Pinpoint the cell where the given text exists, returning its [x, y] midpoint coordinate. 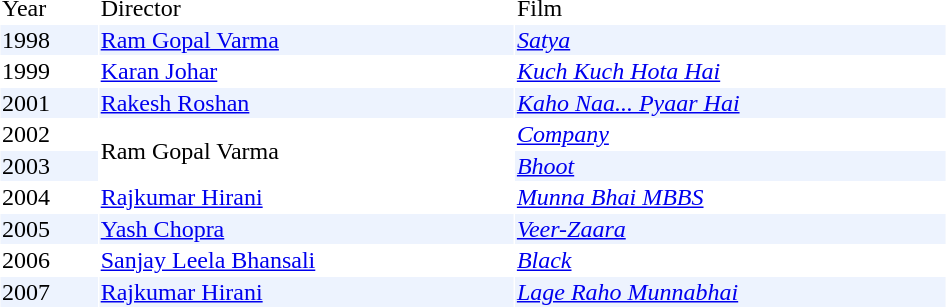
2004 [48, 197]
Munna Bhai MBBS [730, 197]
2005 [48, 229]
Kuch Kuch Hota Hai [730, 71]
Black [730, 261]
1998 [48, 40]
Veer-Zaara [730, 229]
Yash Chopra [306, 229]
2002 [48, 135]
Company [730, 135]
Kaho Naa... Pyaar Hai [730, 103]
Rakesh Roshan [306, 103]
Lage Raho Munnabhai [730, 292]
Bhoot [730, 166]
2003 [48, 166]
Karan Johar [306, 71]
1999 [48, 71]
Sanjay Leela Bhansali [306, 261]
Satya [730, 40]
2007 [48, 292]
2001 [48, 103]
2006 [48, 261]
